Return the (X, Y) coordinate for the center point of the cell that contains the specified text.  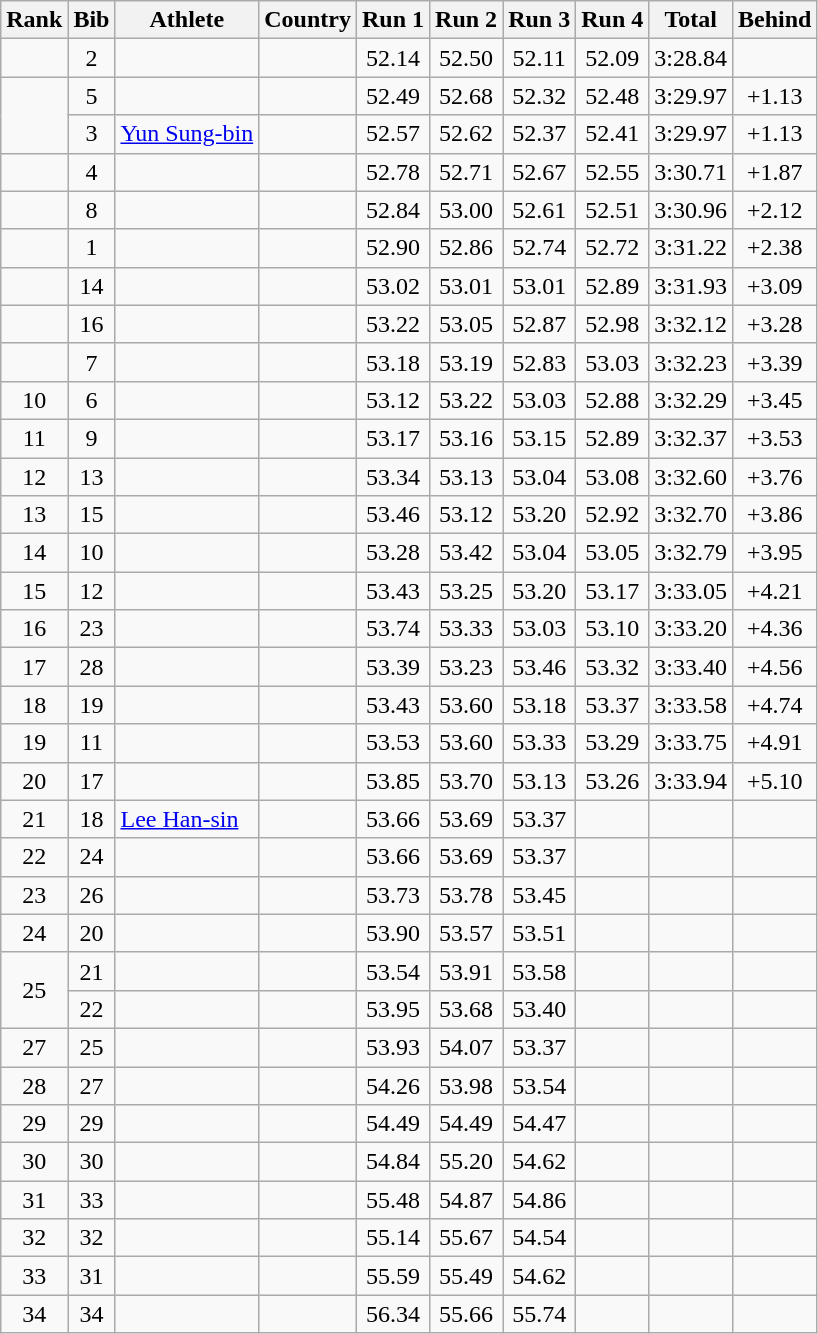
53.78 (466, 895)
53.53 (392, 743)
52.78 (392, 172)
53.95 (392, 1009)
52.11 (540, 58)
54.54 (540, 1238)
+4.36 (775, 629)
7 (92, 362)
3:30.71 (691, 172)
Rank (34, 20)
53.32 (612, 667)
53.68 (466, 1009)
3:31.22 (691, 248)
3:33.20 (691, 629)
2 (92, 58)
3:31.93 (691, 286)
Behind (775, 20)
53.98 (466, 1085)
+3.45 (775, 400)
53.85 (392, 781)
53.91 (466, 971)
55.20 (466, 1162)
53.08 (612, 477)
54.47 (540, 1124)
3:32.29 (691, 400)
52.32 (540, 96)
+3.28 (775, 324)
3:32.37 (691, 438)
53.28 (392, 553)
52.41 (612, 134)
5 (92, 96)
55.74 (540, 1314)
26 (92, 895)
53.00 (466, 210)
3:33.05 (691, 591)
53.90 (392, 933)
55.14 (392, 1238)
+4.74 (775, 705)
52.62 (466, 134)
Run 1 (392, 20)
52.48 (612, 96)
54.07 (466, 1047)
53.29 (612, 743)
55.67 (466, 1238)
56.34 (392, 1314)
3 (92, 134)
3:32.79 (691, 553)
Total (691, 20)
53.93 (392, 1047)
53.40 (540, 1009)
3:33.40 (691, 667)
Run 4 (612, 20)
52.61 (540, 210)
54.84 (392, 1162)
Yun Sung-bin (187, 134)
+4.91 (775, 743)
+3.95 (775, 553)
+3.76 (775, 477)
52.90 (392, 248)
52.37 (540, 134)
3:33.58 (691, 705)
52.57 (392, 134)
53.45 (540, 895)
Run 2 (466, 20)
52.51 (612, 210)
52.14 (392, 58)
55.59 (392, 1276)
+3.86 (775, 515)
52.55 (612, 172)
52.71 (466, 172)
52.87 (540, 324)
3:28.84 (691, 58)
Athlete (187, 20)
53.34 (392, 477)
53.23 (466, 667)
52.88 (612, 400)
55.48 (392, 1200)
+4.56 (775, 667)
53.15 (540, 438)
54.87 (466, 1200)
53.57 (466, 933)
Run 3 (540, 20)
3:32.70 (691, 515)
53.16 (466, 438)
+3.53 (775, 438)
53.25 (466, 591)
1 (92, 248)
52.86 (466, 248)
53.10 (612, 629)
52.92 (612, 515)
52.84 (392, 210)
52.72 (612, 248)
3:33.75 (691, 743)
6 (92, 400)
52.74 (540, 248)
52.09 (612, 58)
+2.12 (775, 210)
53.19 (466, 362)
53.02 (392, 286)
3:30.96 (691, 210)
3:32.12 (691, 324)
3:32.60 (691, 477)
+4.21 (775, 591)
53.26 (612, 781)
52.49 (392, 96)
8 (92, 210)
9 (92, 438)
52.67 (540, 172)
+2.38 (775, 248)
54.86 (540, 1200)
3:32.23 (691, 362)
+3.09 (775, 286)
+5.10 (775, 781)
3:33.94 (691, 781)
Country (308, 20)
52.98 (612, 324)
55.49 (466, 1276)
52.83 (540, 362)
53.70 (466, 781)
53.51 (540, 933)
53.42 (466, 553)
+3.39 (775, 362)
4 (92, 172)
52.50 (466, 58)
53.73 (392, 895)
+1.87 (775, 172)
Bib (92, 20)
53.74 (392, 629)
53.58 (540, 971)
53.39 (392, 667)
Lee Han-sin (187, 819)
55.66 (466, 1314)
54.26 (392, 1085)
52.68 (466, 96)
